Extract the [X, Y] coordinate from the center of the cell holding the provided text.  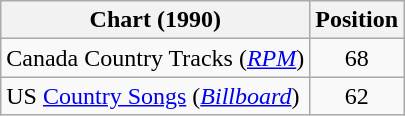
Canada Country Tracks (RPM) [156, 58]
Chart (1990) [156, 20]
68 [357, 58]
US Country Songs (Billboard) [156, 96]
62 [357, 96]
Position [357, 20]
